Capture the cell that displays the provided text and extract its (X, Y) central coordinate. 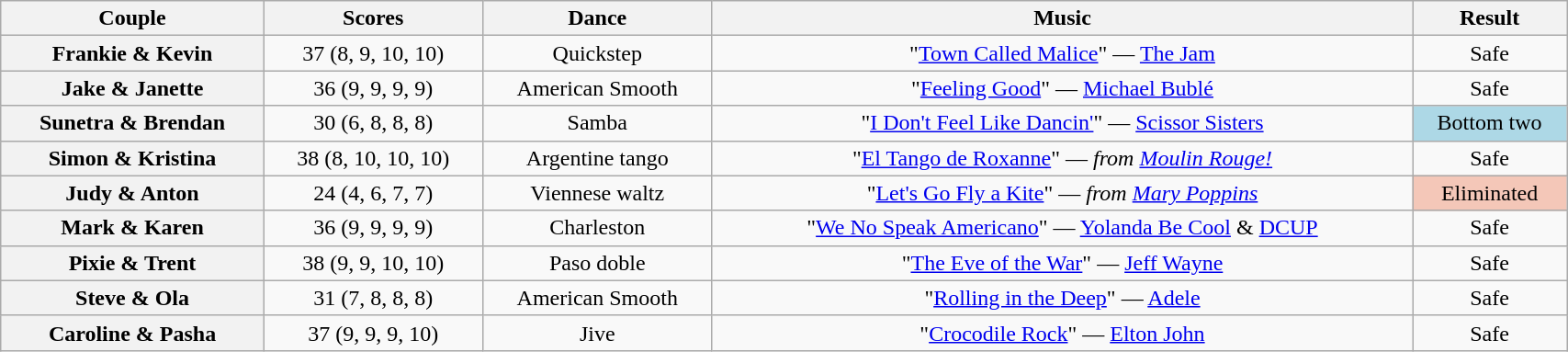
Eliminated (1490, 193)
30 (6, 8, 8, 8) (373, 123)
Pixie & Trent (132, 263)
"The Eve of the War" — Jeff Wayne (1062, 263)
37 (9, 9, 9, 10) (373, 333)
Result (1490, 18)
37 (8, 9, 10, 10) (373, 53)
"Town Called Malice" — The Jam (1062, 53)
Dance (597, 18)
"Crocodile Rock" — Elton John (1062, 333)
Sunetra & Brendan (132, 123)
Jake & Janette (132, 88)
24 (4, 6, 7, 7) (373, 193)
Scores (373, 18)
"We No Speak Americano" — Yolanda Be Cool & DCUP (1062, 228)
38 (8, 10, 10, 10) (373, 158)
"Feeling Good" — Michael Bublé (1062, 88)
Caroline & Pasha (132, 333)
Charleston (597, 228)
Samba (597, 123)
Bottom two (1490, 123)
"Let's Go Fly a Kite" — from Mary Poppins (1062, 193)
31 (7, 8, 8, 8) (373, 298)
Music (1062, 18)
"I Don't Feel Like Dancin'" — Scissor Sisters (1062, 123)
"Rolling in the Deep" — Adele (1062, 298)
Argentine tango (597, 158)
38 (9, 9, 10, 10) (373, 263)
Frankie & Kevin (132, 53)
Jive (597, 333)
Viennese waltz (597, 193)
"El Tango de Roxanne" — from Moulin Rouge! (1062, 158)
Steve & Ola (132, 298)
Simon & Kristina (132, 158)
Judy & Anton (132, 193)
Mark & Karen (132, 228)
Quickstep (597, 53)
Paso doble (597, 263)
Couple (132, 18)
